For the text-containing cell, return its midpoint in [x, y] coordinate format. 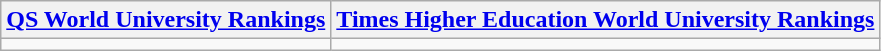
Times Higher Education World University Rankings [606, 20]
QS World University Rankings [166, 20]
